For the text-containing cell, return its midpoint in [X, Y] coordinate format. 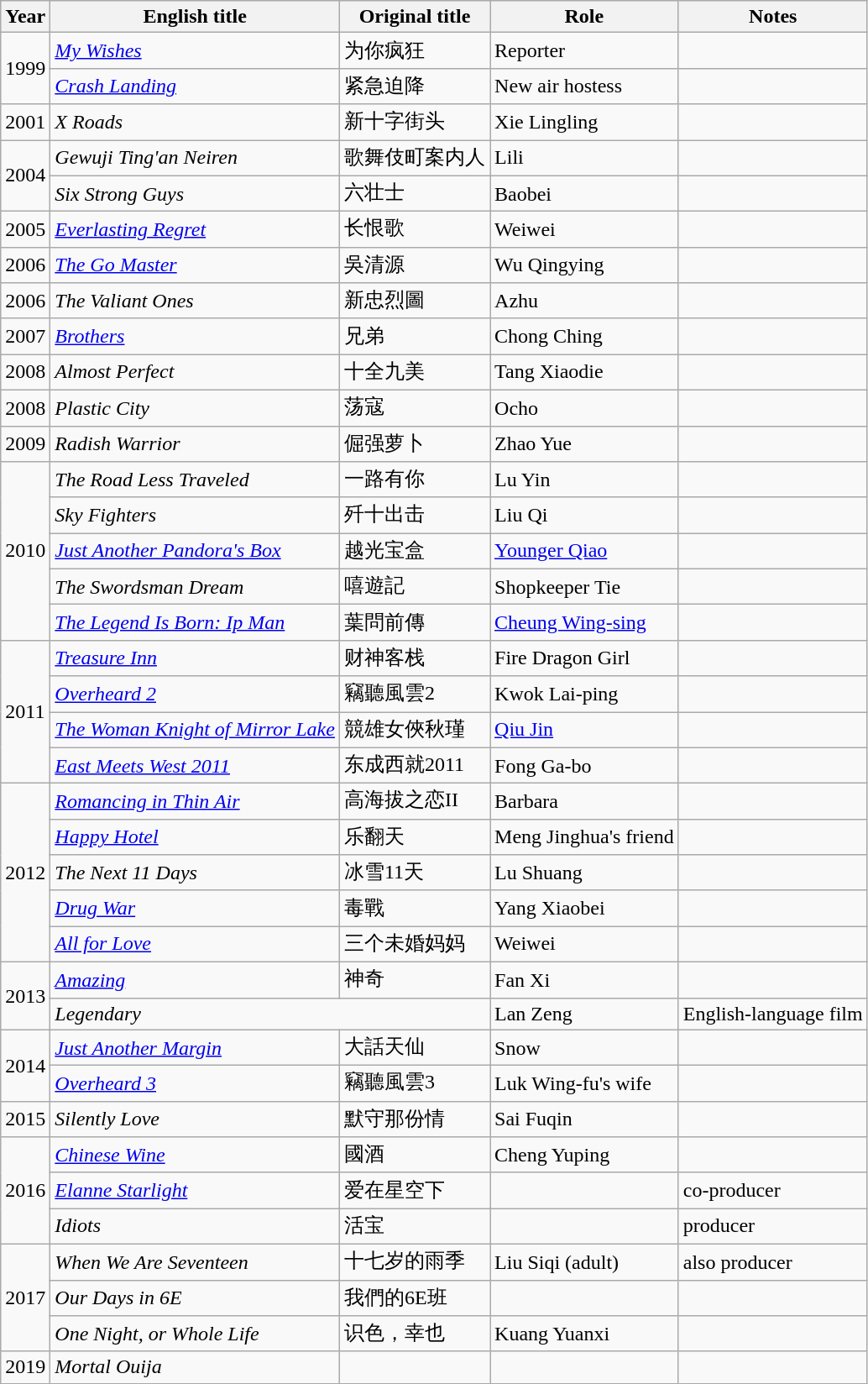
财神客栈 [415, 658]
Liu Qi [584, 516]
十七岁的雨季 [415, 1261]
Baobei [584, 193]
Cheng Yuping [584, 1156]
New air hostess [584, 86]
The Valiant Ones [195, 301]
producer [772, 1226]
Snow [584, 1048]
The Legend Is Born: Ip Man [195, 623]
Almost Perfect [195, 373]
Lu Shuang [584, 873]
Role [584, 17]
Ocho [584, 408]
X Roads [195, 123]
Gewuji Ting'an Neiren [195, 158]
大話天仙 [415, 1048]
Everlasting Regret [195, 230]
Xie Lingling [584, 123]
Lu Yin [584, 480]
Chong Ching [584, 336]
1999 [25, 69]
also producer [772, 1261]
Barbara [584, 801]
Luk Wing-fu's wife [584, 1083]
兄弟 [415, 336]
Cheung Wing-sing [584, 623]
Lan Zeng [584, 1014]
嘻遊記 [415, 586]
The Swordsman Dream [195, 586]
六壮士 [415, 193]
新十字街头 [415, 123]
Crash Landing [195, 86]
Sai Fuqin [584, 1119]
Younger Qiao [584, 551]
Reporter [584, 50]
Mortal Ouija [195, 1367]
Plastic City [195, 408]
高海拔之恋II [415, 801]
All for Love [195, 944]
吳清源 [415, 265]
我們的6E班 [415, 1298]
乐翻天 [415, 836]
长恨歌 [415, 230]
Romancing in Thin Air [195, 801]
2009 [25, 443]
识色，幸也 [415, 1334]
歌舞伎町案内人 [415, 158]
神奇 [415, 979]
紧急迫降 [415, 86]
东成西就2011 [415, 766]
Wu Qingying [584, 265]
Fire Dragon Girl [584, 658]
Meng Jinghua's friend [584, 836]
Tang Xiaodie [584, 373]
The Woman Knight of Mirror Lake [195, 731]
The Road Less Traveled [195, 480]
2016 [25, 1191]
新忠烈圖 [415, 301]
Silently Love [195, 1119]
Zhao Yue [584, 443]
Liu Siqi (adult) [584, 1261]
2004 [25, 175]
2017 [25, 1297]
歼十出击 [415, 516]
Radish Warrior [195, 443]
Kuang Yuanxi [584, 1334]
Chinese Wine [195, 1156]
2012 [25, 873]
2013 [25, 996]
Azhu [584, 301]
Brothers [195, 336]
Elanne Starlight [195, 1191]
Treasure Inn [195, 658]
Overheard 2 [195, 694]
Legendary [270, 1014]
竊聽風雲2 [415, 694]
倔强萝卜 [415, 443]
Fong Ga-bo [584, 766]
三个未婚妈妈 [415, 944]
Happy Hotel [195, 836]
荡寇 [415, 408]
Amazing [195, 979]
The Go Master [195, 265]
The Next 11 Days [195, 873]
为你疯狂 [415, 50]
co-producer [772, 1191]
默守那份情 [415, 1119]
2011 [25, 711]
2001 [25, 123]
十全九美 [415, 373]
Idiots [195, 1226]
竊聽風雲3 [415, 1083]
毒戰 [415, 909]
Just Another Pandora's Box [195, 551]
English title [195, 17]
2007 [25, 336]
Our Days in 6E [195, 1298]
Sky Fighters [195, 516]
Year [25, 17]
2010 [25, 551]
競雄女俠秋瑾 [415, 731]
Qiu Jin [584, 731]
My Wishes [195, 50]
East Meets West 2011 [195, 766]
2019 [25, 1367]
Overheard 3 [195, 1083]
葉問前傳 [415, 623]
Kwok Lai-ping [584, 694]
Shopkeeper Tie [584, 586]
English-language film [772, 1014]
2015 [25, 1119]
Yang Xiaobei [584, 909]
Lili [584, 158]
Notes [772, 17]
Just Another Margin [195, 1048]
Original title [415, 17]
Drug War [195, 909]
Six Strong Guys [195, 193]
國酒 [415, 1156]
2014 [25, 1065]
One Night, or Whole Life [195, 1334]
2005 [25, 230]
活宝 [415, 1226]
一路有你 [415, 480]
越光宝盒 [415, 551]
冰雪11天 [415, 873]
Fan Xi [584, 979]
爱在星空下 [415, 1191]
When We Are Seventeen [195, 1261]
